Provide the (X, Y) coordinate of the cell's center where the given text is located.  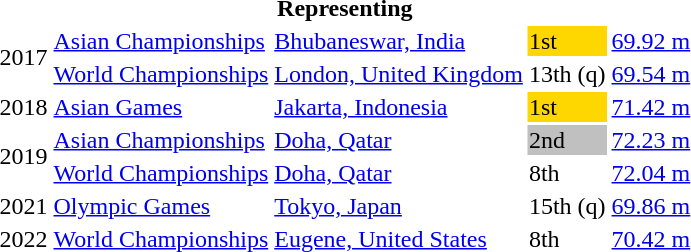
Bhubaneswar, India (399, 41)
Olympic Games (161, 206)
8th (567, 173)
Jakarta, Indonesia (399, 107)
Tokyo, Japan (399, 206)
13th (q) (567, 74)
2nd (567, 140)
Asian Games (161, 107)
15th (q) (567, 206)
London, United Kingdom (399, 74)
